Detect which cell encompasses the target text, then output its (X, Y) center coordinate. 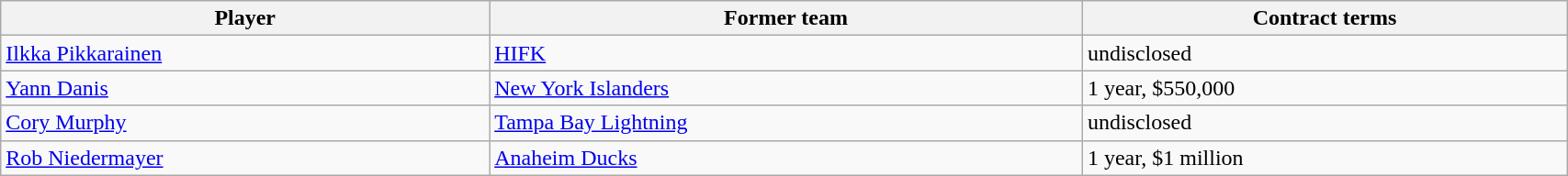
Ilkka Pikkarainen (245, 53)
Tampa Bay Lightning (786, 123)
Rob Niedermayer (245, 158)
Contract terms (1325, 18)
Former team (786, 18)
Anaheim Ducks (786, 158)
1 year, $1 million (1325, 158)
1 year, $550,000 (1325, 88)
Cory Murphy (245, 123)
Yann Danis (245, 88)
HIFK (786, 53)
New York Islanders (786, 88)
Player (245, 18)
